Determine the [X, Y] coordinate at the center of the cell enclosing the given text.  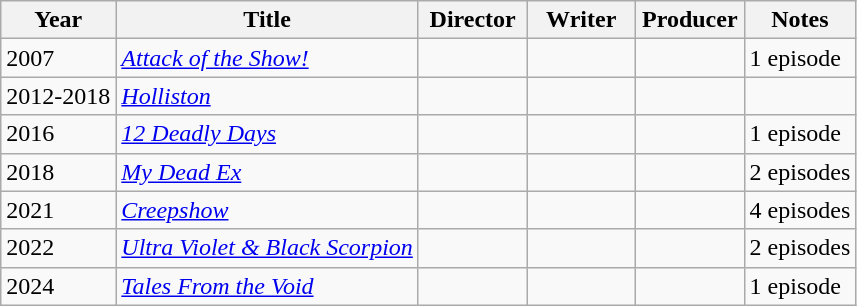
2012-2018 [58, 96]
Ultra Violet & Black Scorpion [268, 248]
Writer [582, 20]
Producer [690, 20]
2022 [58, 248]
Tales From the Void [268, 286]
12 Deadly Days [268, 134]
2007 [58, 58]
4 episodes [800, 210]
Title [268, 20]
2021 [58, 210]
2018 [58, 172]
Holliston [268, 96]
Year [58, 20]
2024 [58, 286]
Director [472, 20]
Notes [800, 20]
My Dead Ex [268, 172]
Attack of the Show! [268, 58]
2016 [58, 134]
Creepshow [268, 210]
